From the cell containing the given text, extract its center point as (x, y) coordinate. 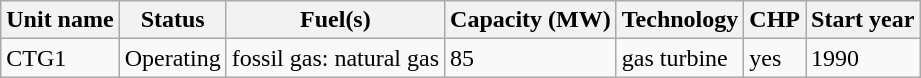
Status (172, 20)
1990 (863, 58)
CTG1 (60, 58)
CHP (775, 20)
Technology (680, 20)
Operating (172, 58)
gas turbine (680, 58)
Fuel(s) (335, 20)
Capacity (MW) (531, 20)
yes (775, 58)
85 (531, 58)
Start year (863, 20)
fossil gas: natural gas (335, 58)
Unit name (60, 20)
